Extract the [x, y] coordinate from the center of the cell holding the provided text.  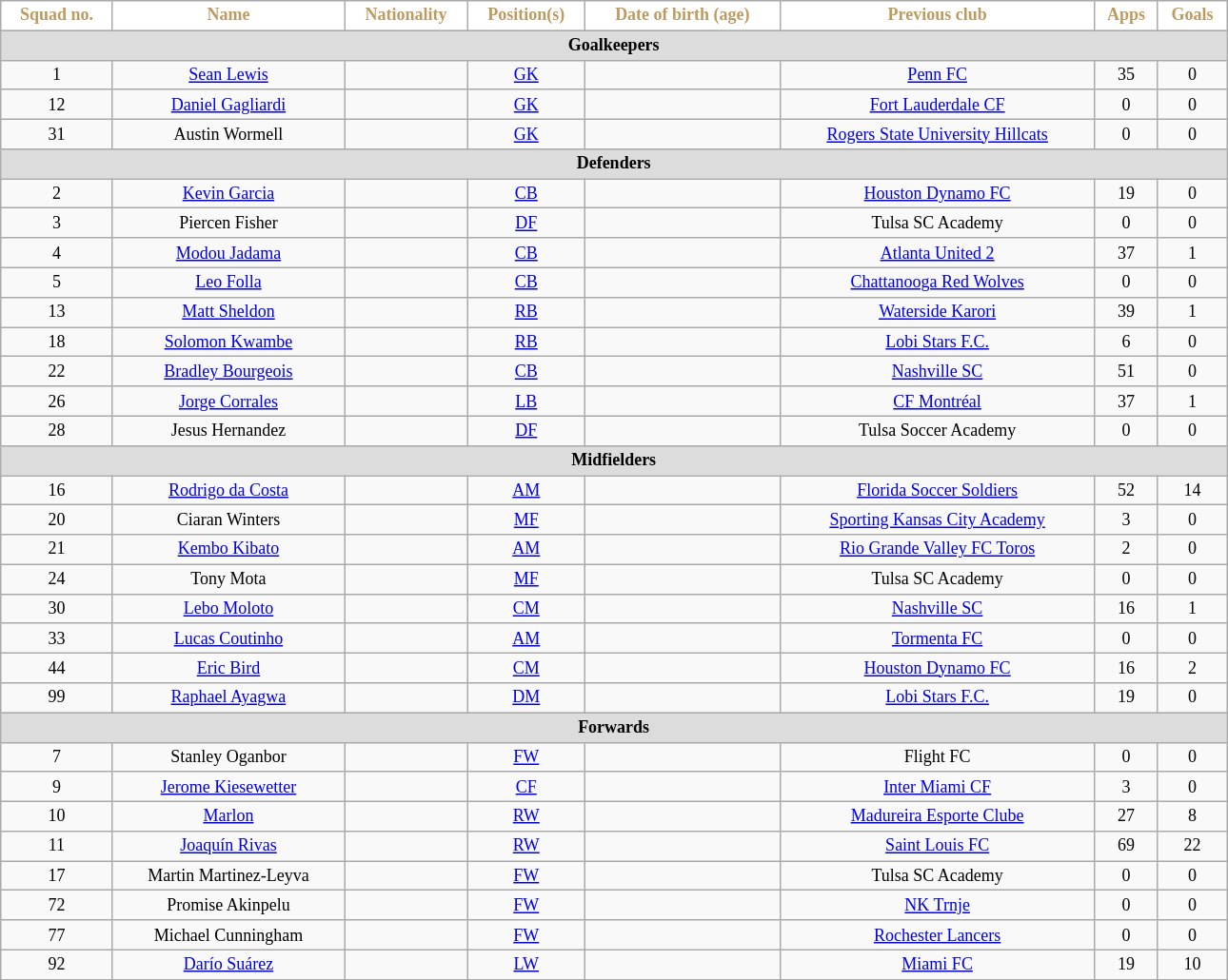
Tormenta FC [938, 637]
Flight FC [938, 757]
9 [57, 786]
Lebo Moloto [228, 609]
Chattanooga Red Wolves [938, 282]
Penn FC [938, 74]
30 [57, 609]
Michael Cunningham [228, 934]
Madureira Esporte Clube [938, 816]
Joaquín Rivas [228, 847]
18 [57, 343]
26 [57, 402]
CF Montréal [938, 402]
Martin Martinez-Leyva [228, 875]
Modou Jadama [228, 253]
Miami FC [938, 965]
21 [57, 550]
Tony Mota [228, 578]
12 [57, 105]
31 [57, 133]
Matt Sheldon [228, 312]
Nationality [406, 15]
72 [57, 906]
Leo Folla [228, 282]
44 [57, 668]
52 [1127, 491]
Rochester Lancers [938, 934]
Sean Lewis [228, 74]
24 [57, 578]
Kembo Kibato [228, 550]
33 [57, 637]
28 [57, 430]
Darío Suárez [228, 965]
Atlanta United 2 [938, 253]
39 [1127, 312]
Lucas Coutinho [228, 637]
Waterside Karori [938, 312]
4 [57, 253]
77 [57, 934]
Midfielders [614, 461]
CF [525, 786]
LB [525, 402]
Rogers State University Hillcats [938, 133]
35 [1127, 74]
Tulsa Soccer Academy [938, 430]
Jorge Corrales [228, 402]
11 [57, 847]
51 [1127, 371]
Kevin Garcia [228, 194]
27 [1127, 816]
Date of birth (age) [682, 15]
8 [1192, 816]
13 [57, 312]
99 [57, 698]
Stanley Oganbor [228, 757]
Rodrigo da Costa [228, 491]
Austin Wormell [228, 133]
Sporting Kansas City Academy [938, 519]
Daniel Gagliardi [228, 105]
Ciaran Winters [228, 519]
Saint Louis FC [938, 847]
Fort Lauderdale CF [938, 105]
Forwards [614, 727]
Rio Grande Valley FC Toros [938, 550]
20 [57, 519]
Jerome Kiesewetter [228, 786]
Promise Akinpelu [228, 906]
Position(s) [525, 15]
14 [1192, 491]
Eric Bird [228, 668]
Squad no. [57, 15]
Inter Miami CF [938, 786]
6 [1127, 343]
Raphael Ayagwa [228, 698]
Solomon Kwambe [228, 343]
69 [1127, 847]
Jesus Hernandez [228, 430]
92 [57, 965]
17 [57, 875]
Piercen Fisher [228, 223]
Goals [1192, 15]
5 [57, 282]
Goalkeepers [614, 46]
Florida Soccer Soldiers [938, 491]
Marlon [228, 816]
DM [525, 698]
Bradley Bourgeois [228, 371]
NK Trnje [938, 906]
LW [525, 965]
Defenders [614, 164]
7 [57, 757]
Name [228, 15]
Previous club [938, 15]
Apps [1127, 15]
